Scan for the cell matching the given text and deliver its (X, Y) coordinate at center. 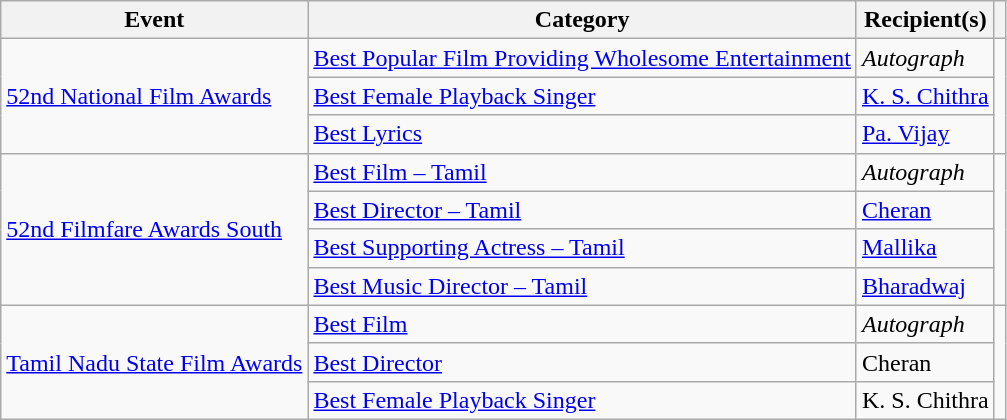
Best Popular Film Providing Wholesome Entertainment (582, 58)
Best Film – Tamil (582, 172)
Best Supporting Actress – Tamil (582, 248)
Best Lyrics (582, 134)
Best Director (582, 362)
Best Film (582, 324)
52nd Filmfare Awards South (154, 229)
Mallika (925, 248)
Best Director – Tamil (582, 210)
Pa. Vijay (925, 134)
Event (154, 20)
Category (582, 20)
52nd National Film Awards (154, 96)
Recipient(s) (925, 20)
Best Music Director – Tamil (582, 286)
Tamil Nadu State Film Awards (154, 362)
Bharadwaj (925, 286)
